Provide the [X, Y] coordinate of the cell's center where the given text is located.  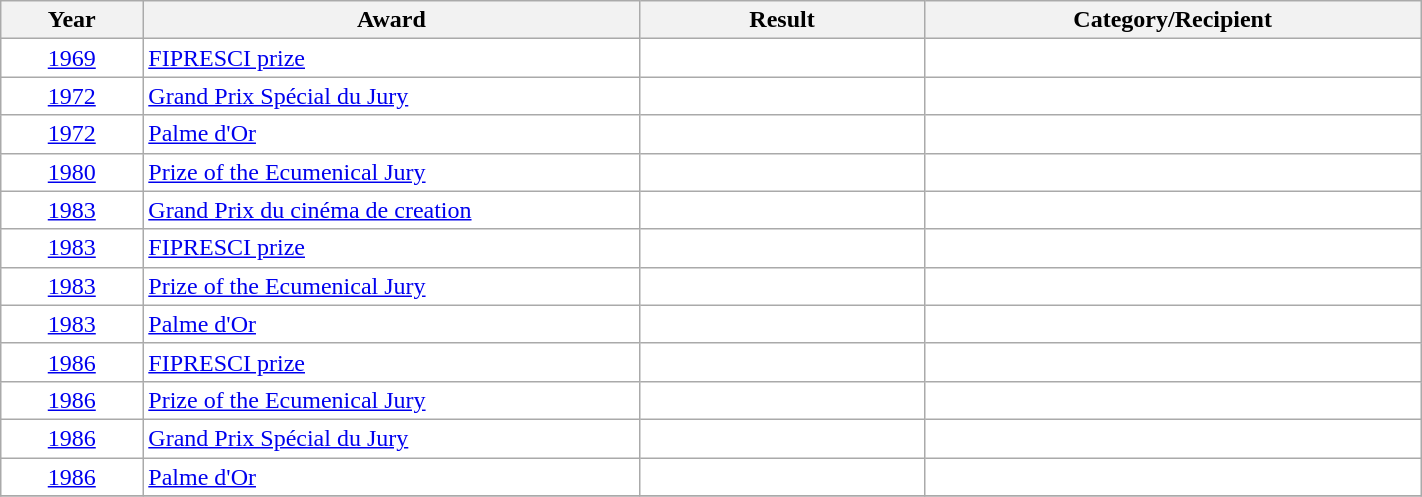
Award [392, 20]
1980 [72, 172]
1969 [72, 58]
Grand Prix du cinéma de creation [392, 210]
Year [72, 20]
Result [782, 20]
Category/Recipient [1172, 20]
